Provide the [X, Y] coordinate of the cell's center where the given text is located.  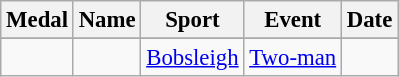
Date [369, 20]
Two-man [293, 58]
Bobsleigh [192, 58]
Name [107, 20]
Sport [192, 20]
Medal [38, 20]
Event [293, 20]
